Locate the cell with the specified text and output its [X, Y] center coordinate. 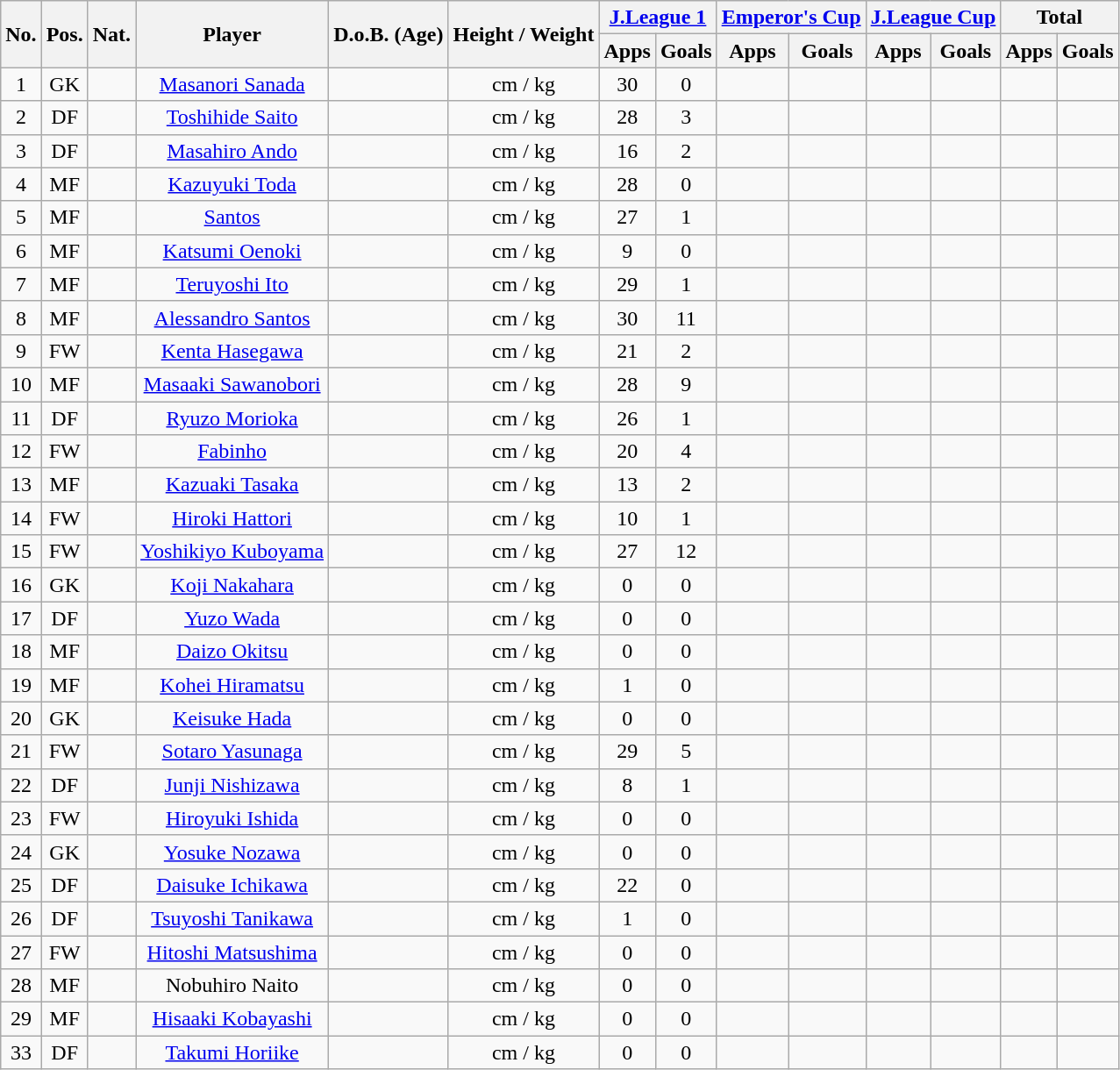
17 [21, 618]
Koji Nakahara [232, 585]
Alessandro Santos [232, 317]
25 [21, 885]
Tsuyoshi Tanikawa [232, 918]
Sotaro Yasunaga [232, 752]
14 [21, 518]
23 [21, 818]
J.League 1 [658, 18]
Toshihide Saito [232, 118]
Junji Nishizawa [232, 785]
Kazuaki Tasaka [232, 485]
Daisuke Ichikawa [232, 885]
Nat. [111, 34]
19 [21, 685]
Santos [232, 218]
Masaaki Sawanobori [232, 384]
Fabinho [232, 452]
Emperor's Cup [791, 18]
Nobuhiro Naito [232, 986]
Daizo Okitsu [232, 652]
Hiroki Hattori [232, 518]
J.League Cup [933, 18]
Yuzo Wada [232, 618]
Masanori Sanada [232, 84]
Yosuke Nozawa [232, 852]
Pos. [65, 34]
15 [21, 552]
Kenta Hasegawa [232, 351]
Hiroyuki Ishida [232, 818]
Hitoshi Matsushima [232, 952]
7 [21, 284]
Kohei Hiramatsu [232, 685]
D.o.B. (Age) [389, 34]
Yoshikiyo Kuboyama [232, 552]
6 [21, 251]
Katsumi Oenoki [232, 251]
Kazuyuki Toda [232, 184]
Teruyoshi Ito [232, 284]
No. [21, 34]
Total [1059, 18]
Player [232, 34]
Hisaaki Kobayashi [232, 1019]
18 [21, 652]
24 [21, 852]
Masahiro Ando [232, 151]
Ryuzo Morioka [232, 418]
Takumi Horiike [232, 1052]
Height / Weight [524, 34]
Keisuke Hada [232, 718]
33 [21, 1052]
